Identify which cell holds the provided text, then report its [X, Y] central coordinate. 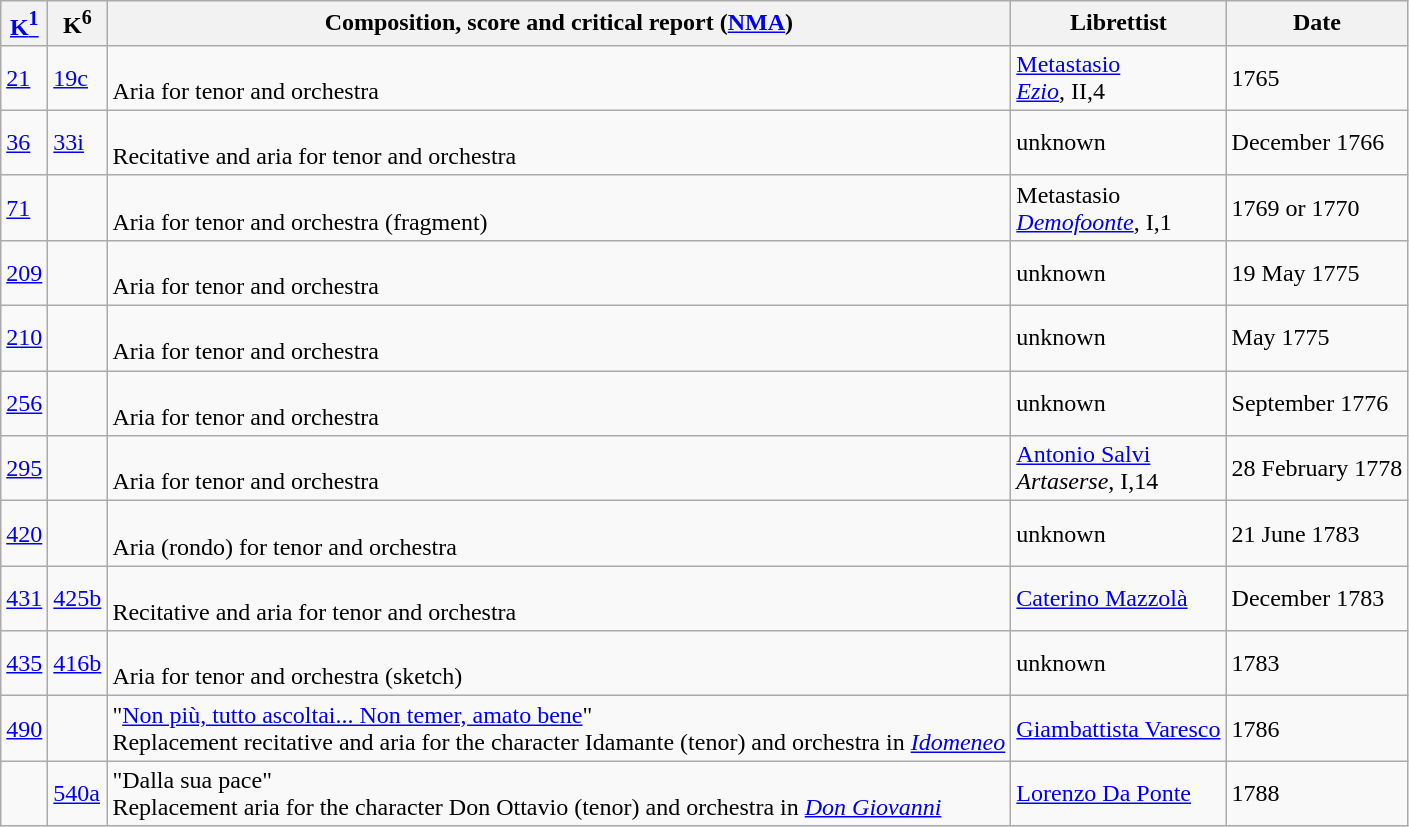
"Non più, tutto ascoltai... Non temer, amato bene"Replacement recitative and aria for the character Idamante (tenor) and orchestra in Idomeneo [559, 728]
28 February 1778 [1317, 468]
256 [24, 404]
1765 [1317, 78]
December 1766 [1317, 142]
209 [24, 272]
"Dalla sua pace"Replacement aria for the character Don Ottavio (tenor) and orchestra in Don Giovanni [559, 794]
540a [78, 794]
71 [24, 208]
K1 [24, 24]
Aria for tenor and orchestra (fragment) [559, 208]
May 1775 [1317, 338]
MetastasioEzio, II,4 [1118, 78]
19c [78, 78]
1783 [1317, 664]
Aria for tenor and orchestra (sketch) [559, 664]
Composition, score and critical report (NMA) [559, 24]
295 [24, 468]
Librettist [1118, 24]
210 [24, 338]
19 May 1775 [1317, 272]
Giambattista Varesco [1118, 728]
1786 [1317, 728]
21 June 1783 [1317, 534]
MetastasioDemofoonte, I,1 [1118, 208]
36 [24, 142]
Antonio SalviArtaserse, I,14 [1118, 468]
December 1783 [1317, 598]
416b [78, 664]
Date [1317, 24]
431 [24, 598]
435 [24, 664]
Aria (rondo) for tenor and orchestra [559, 534]
420 [24, 534]
490 [24, 728]
1788 [1317, 794]
21 [24, 78]
33i [78, 142]
Lorenzo Da Ponte [1118, 794]
September 1776 [1317, 404]
K6 [78, 24]
1769 or 1770 [1317, 208]
425b [78, 598]
Caterino Mazzolà [1118, 598]
